Locate the cell with the specified text and output its [x, y] center coordinate. 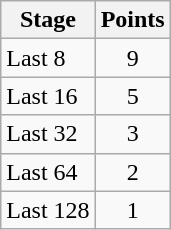
Last 16 [48, 96]
2 [132, 172]
9 [132, 58]
Points [132, 20]
1 [132, 210]
Last 32 [48, 134]
Last 128 [48, 210]
3 [132, 134]
5 [132, 96]
Stage [48, 20]
Last 64 [48, 172]
Last 8 [48, 58]
